Pinpoint the cell where the given text exists, returning its [X, Y] midpoint coordinate. 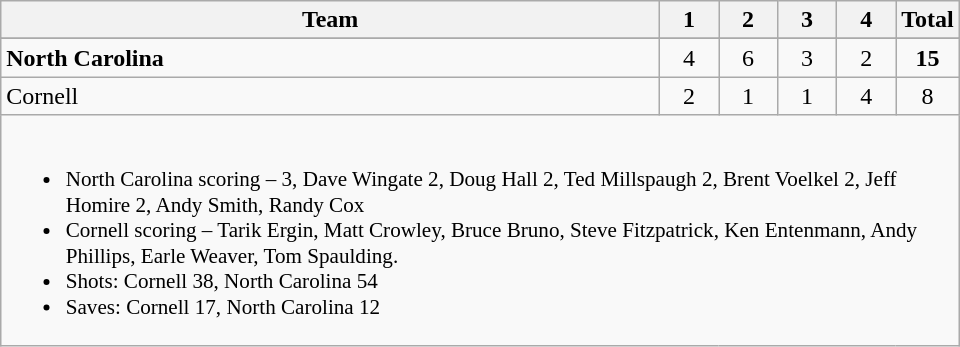
Team [330, 20]
Total [928, 20]
8 [928, 96]
North Carolina [330, 58]
15 [928, 58]
6 [748, 58]
Cornell [330, 96]
